Identify which cell holds the provided text, then report its (x, y) central coordinate. 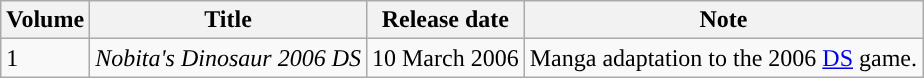
Release date (445, 20)
Manga adaptation to the 2006 DS game. (723, 58)
1 (46, 58)
10 March 2006 (445, 58)
Nobita's Dinosaur 2006 DS (228, 58)
Volume (46, 20)
Title (228, 20)
Note (723, 20)
